Capture the cell that displays the provided text and extract its (x, y) central coordinate. 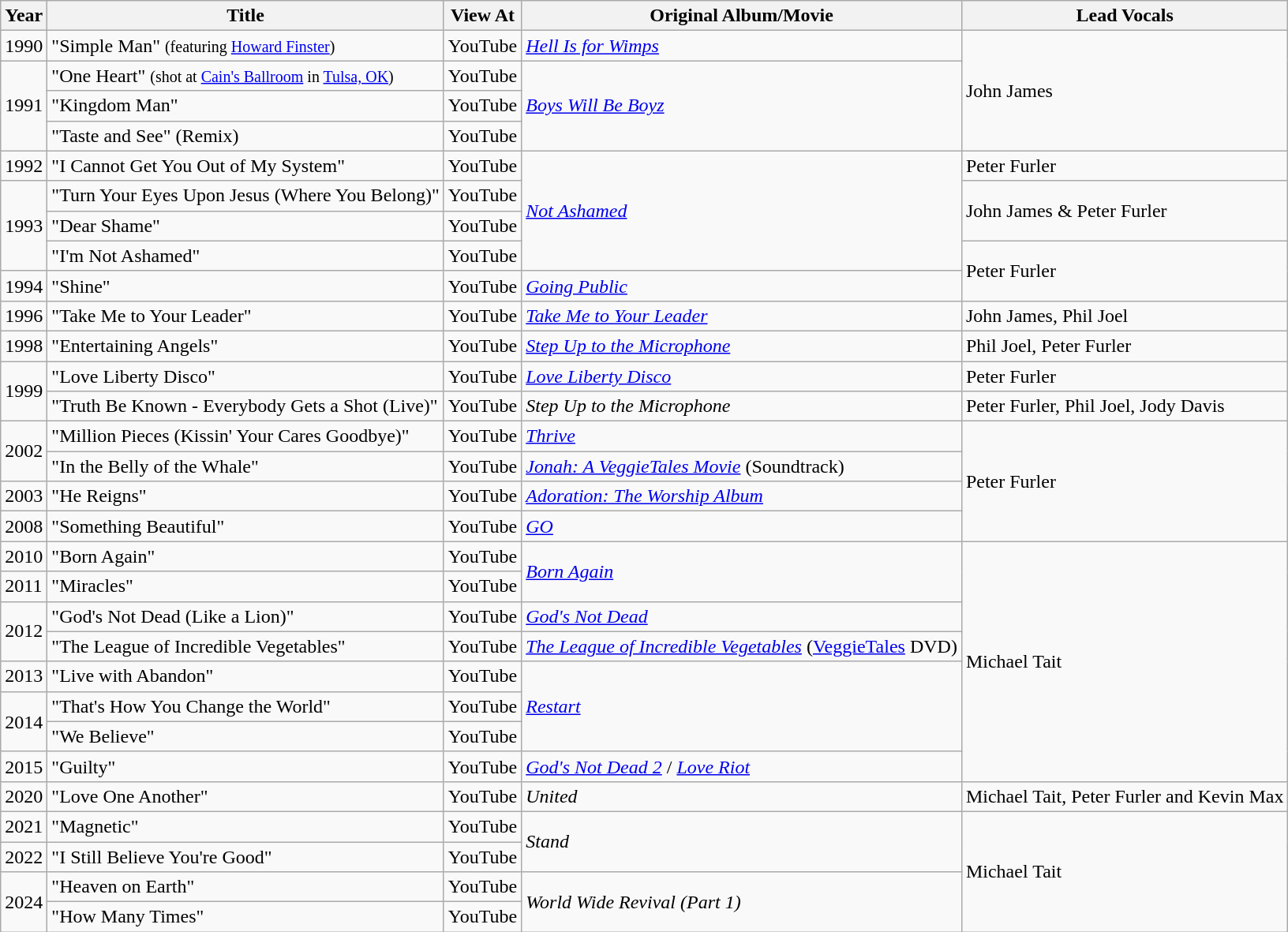
"Kingdom Man" (245, 106)
"Heaven on Earth" (245, 887)
"Love Liberty Disco" (245, 376)
Jonah: A VeggieTales Movie (Soundtrack) (742, 466)
1999 (24, 391)
2022 (24, 856)
"Take Me to Your Leader" (245, 316)
Going Public (742, 286)
1996 (24, 316)
"Entertaining Angels" (245, 346)
2021 (24, 826)
John James, Phil Joel (1125, 316)
"He Reigns" (245, 496)
"Turn Your Eyes Upon Jesus (Where You Belong)" (245, 196)
Restart (742, 706)
"Simple Man" (featuring Howard Finster) (245, 46)
Adoration: The Worship Album (742, 496)
2013 (24, 676)
2011 (24, 586)
1998 (24, 346)
Boys Will Be Boyz (742, 106)
2002 (24, 451)
2003 (24, 496)
John James (1125, 91)
"That's How You Change the World" (245, 706)
"We Believe" (245, 736)
Hell Is for Wimps (742, 46)
"I Still Believe You're Good" (245, 856)
"The League of Incredible Vegetables" (245, 646)
"Live with Abandon" (245, 676)
2012 (24, 631)
Lead Vocals (1125, 16)
2014 (24, 721)
"Something Beautiful" (245, 526)
"In the Belly of the Whale" (245, 466)
Born Again (742, 571)
God's Not Dead 2 / Love Riot (742, 766)
GO (742, 526)
United (742, 796)
"God's Not Dead (Like a Lion)" (245, 616)
Love Liberty Disco (742, 376)
God's Not Dead (742, 616)
"I Cannot Get You Out of My System" (245, 166)
2024 (24, 902)
2008 (24, 526)
"Magnetic" (245, 826)
"Truth Be Known - Everybody Gets a Shot (Live)" (245, 406)
Take Me to Your Leader (742, 316)
"One Heart" (shot at Cain's Ballroom in Tulsa, OK) (245, 76)
View At (482, 16)
Thrive (742, 436)
"Born Again" (245, 556)
"Shine" (245, 286)
1991 (24, 106)
Stand (742, 841)
Peter Furler, Phil Joel, Jody Davis (1125, 406)
Michael Tait, Peter Furler and Kevin Max (1125, 796)
"Guilty" (245, 766)
1994 (24, 286)
The League of Incredible Vegetables (VeggieTales DVD) (742, 646)
World Wide Revival (Part 1) (742, 902)
"Love One Another" (245, 796)
1992 (24, 166)
2010 (24, 556)
"Miracles" (245, 586)
"Dear Shame" (245, 226)
"How Many Times" (245, 917)
2020 (24, 796)
Not Ashamed (742, 211)
Title (245, 16)
"Million Pieces (Kissin' Your Cares Goodbye)" (245, 436)
1990 (24, 46)
Phil Joel, Peter Furler (1125, 346)
John James & Peter Furler (1125, 211)
Original Album/Movie (742, 16)
2015 (24, 766)
Year (24, 16)
"Taste and See" (Remix) (245, 136)
"I'm Not Ashamed" (245, 256)
1993 (24, 226)
